Locate the cell with the specified text and output its (X, Y) center coordinate. 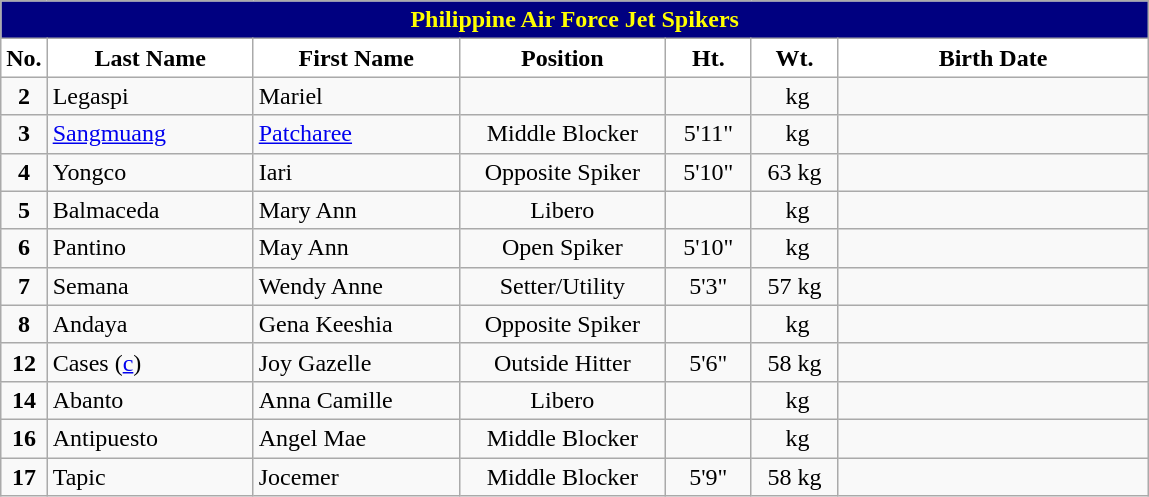
Angel Mae (356, 438)
No. (24, 58)
5'11" (708, 134)
Semana (150, 286)
Birth Date (992, 58)
Balmaceda (150, 210)
Anna Camille (356, 400)
5'3" (708, 286)
14 (24, 400)
12 (24, 362)
Ht. (708, 58)
Tapic (150, 477)
5 (24, 210)
63 kg (794, 172)
2 (24, 96)
Jocemer (356, 477)
Patcharee (356, 134)
Philippine Air Force Jet Spikers (575, 20)
16 (24, 438)
Gena Keeshia (356, 324)
17 (24, 477)
Open Spiker (562, 248)
Wt. (794, 58)
Outside Hitter (562, 362)
Sangmuang (150, 134)
Mariel (356, 96)
Setter/Utility (562, 286)
Joy Gazelle (356, 362)
Pantino (150, 248)
Legaspi (150, 96)
Iari (356, 172)
57 kg (794, 286)
Wendy Anne (356, 286)
5'9" (708, 477)
8 (24, 324)
4 (24, 172)
Andaya (150, 324)
Abanto (150, 400)
3 (24, 134)
Antipuesto (150, 438)
Mary Ann (356, 210)
Cases (c) (150, 362)
Position (562, 58)
6 (24, 248)
May Ann (356, 248)
Yongco (150, 172)
First Name (356, 58)
Last Name (150, 58)
5'6" (708, 362)
7 (24, 286)
